Capture the cell that displays the provided text and extract its (x, y) central coordinate. 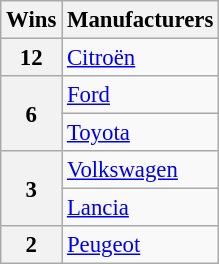
Ford (140, 95)
6 (32, 114)
Toyota (140, 133)
Volkswagen (140, 170)
Lancia (140, 208)
Manufacturers (140, 20)
Citroën (140, 58)
12 (32, 58)
Wins (32, 20)
2 (32, 245)
3 (32, 188)
Peugeot (140, 245)
